Search for the cell housing the specified text and yield its [x, y] center coordinate. 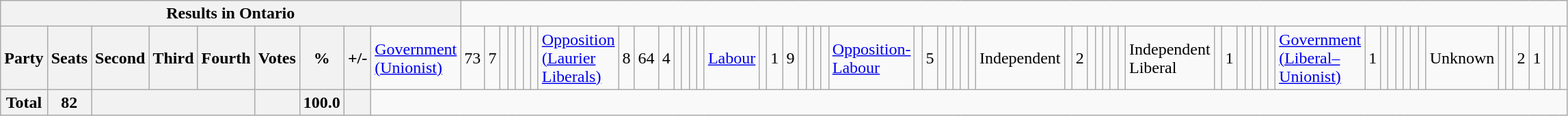
Opposition (Laurier Liberals) [578, 58]
Fourth [226, 58]
Independent [1020, 58]
+/- [357, 58]
Independent Liberal [1170, 58]
Government (Unionist) [416, 58]
7 [492, 58]
Results in Ontario [231, 14]
Total [24, 102]
9 [790, 58]
Unknown [1462, 58]
4 [666, 58]
% [321, 58]
Votes [277, 58]
Opposition-Labour [871, 58]
Second [120, 58]
64 [647, 58]
Seats [69, 58]
Party [24, 58]
82 [69, 102]
100.0 [321, 102]
8 [626, 58]
Labour [731, 58]
Government (Liberal–Unionist) [1321, 58]
73 [473, 58]
5 [930, 58]
Third [174, 58]
